From the cell containing the given text, extract its center point as (x, y) coordinate. 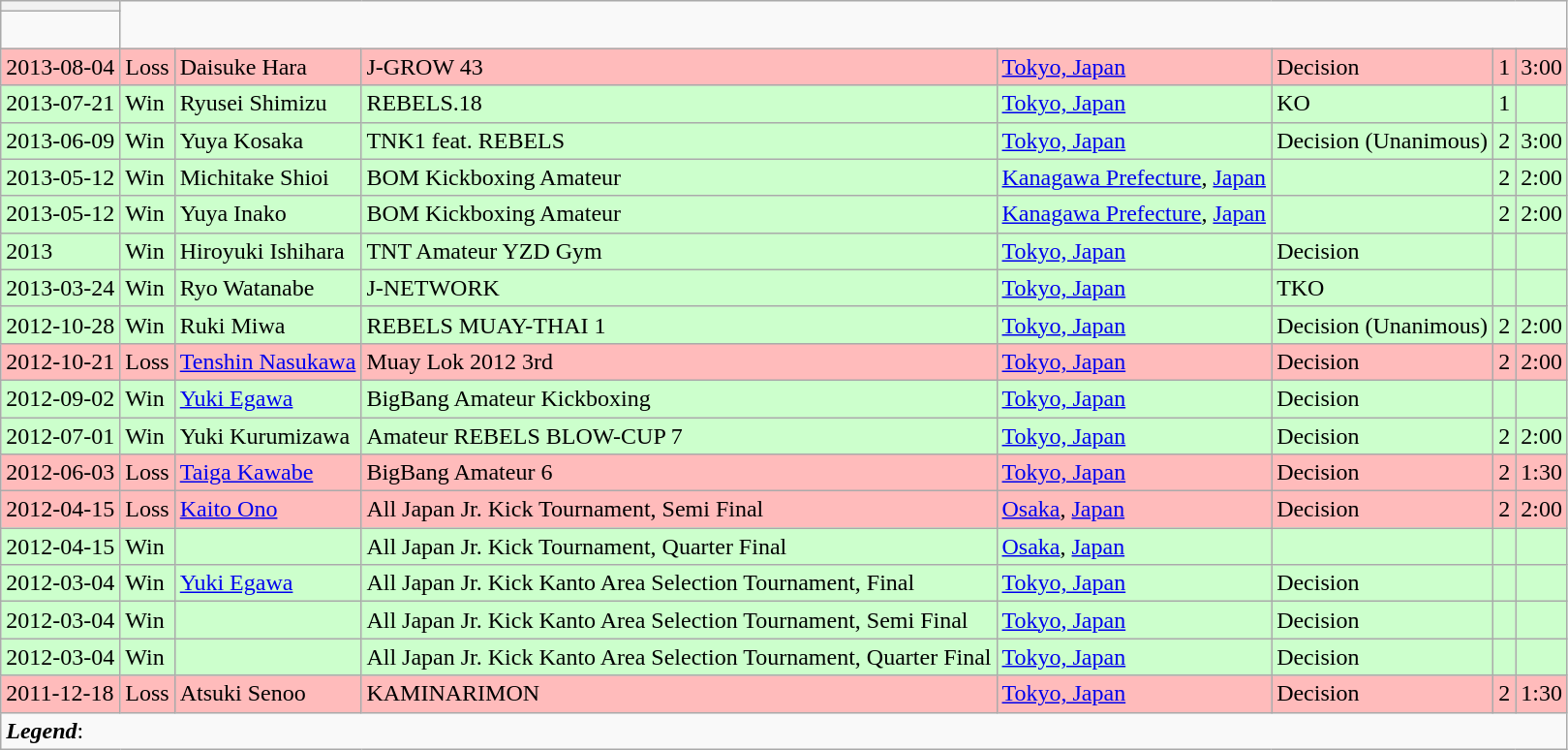
All Japan Jr. Kick Kanto Area Selection Tournament, Final (679, 583)
BigBang Amateur 6 (679, 473)
Daisuke Hara (267, 67)
Ryusei Shimizu (267, 104)
2013 (60, 251)
Kaito Ono (267, 510)
Ryo Watanabe (267, 288)
Yuki Kurumizawa (267, 435)
Ruki Miwa (267, 325)
All Japan Jr. Kick Tournament, Quarter Final (679, 547)
Amateur REBELS BLOW-CUP 7 (679, 435)
2013-06-09 (60, 141)
Atsuki Senoo (267, 694)
TNT Amateur YZD Gym (679, 251)
2012-07-01 (60, 435)
Yuya Kosaka (267, 141)
2012-06-03 (60, 473)
All Japan Jr. Kick Kanto Area Selection Tournament, Quarter Final (679, 657)
REBELS MUAY-THAI 1 (679, 325)
KO (1383, 104)
2012-09-02 (60, 398)
All Japan Jr. Kick Kanto Area Selection Tournament, Semi Final (679, 620)
BigBang Amateur Kickboxing (679, 398)
J-GROW 43 (679, 67)
J-NETWORK (679, 288)
2013-07-21 (60, 104)
2012-10-28 (60, 325)
Michitake Shioi (267, 177)
2011-12-18 (60, 694)
REBELS.18 (679, 104)
2012-10-21 (60, 361)
KAMINARIMON (679, 694)
Hiroyuki Ishihara (267, 251)
Muay Lok 2012 3rd (679, 361)
All Japan Jr. Kick Tournament, Semi Final (679, 510)
TKO (1383, 288)
Legend: (784, 731)
Taiga Kawabe (267, 473)
2013-08-04 (60, 67)
2013-03-24 (60, 288)
Tenshin Nasukawa (267, 361)
Yuya Inako (267, 214)
TNK1 feat. REBELS (679, 141)
